Identify which cell holds the provided text, then report its [x, y] central coordinate. 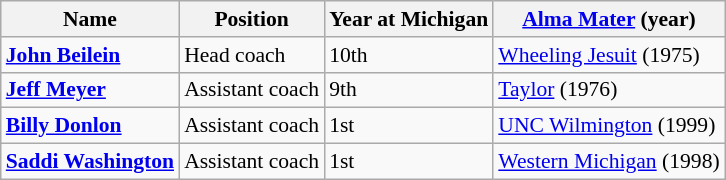
Position [252, 19]
Year at Michigan [408, 19]
Jeff Meyer [90, 90]
Saddi Washington [90, 162]
John Beilein [90, 55]
Wheeling Jesuit (1975) [608, 55]
Alma Mater (year) [608, 19]
10th [408, 55]
Billy Donlon [90, 126]
Western Michigan (1998) [608, 162]
UNC Wilmington (1999) [608, 126]
Head coach [252, 55]
9th [408, 90]
Taylor (1976) [608, 90]
Name [90, 19]
